For the text-containing cell, return its midpoint in (X, Y) coordinate format. 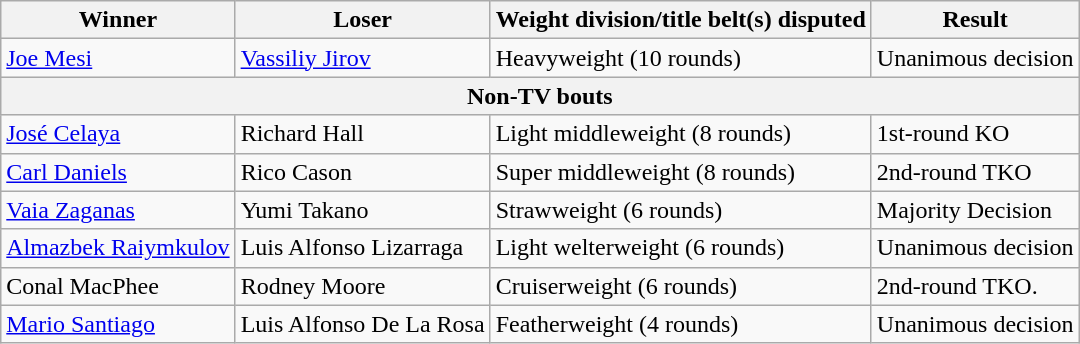
Vassiliy Jirov (362, 58)
Result (975, 20)
2nd-round TKO. (975, 286)
José Celaya (118, 134)
Richard Hall (362, 134)
Mario Santiago (118, 324)
Almazbek Raiymkulov (118, 248)
Winner (118, 20)
Joe Mesi (118, 58)
Luis Alfonso Lizarraga (362, 248)
Strawweight (6 rounds) (680, 210)
Cruiserweight (6 rounds) (680, 286)
Vaia Zaganas (118, 210)
Heavyweight (10 rounds) (680, 58)
Conal MacPhee (118, 286)
Rodney Moore (362, 286)
Weight division/title belt(s) disputed (680, 20)
Majority Decision (975, 210)
Loser (362, 20)
Carl Daniels (118, 172)
Light middleweight (8 rounds) (680, 134)
1st-round KO (975, 134)
Yumi Takano (362, 210)
Featherweight (4 rounds) (680, 324)
Non-TV bouts (540, 96)
Luis Alfonso De La Rosa (362, 324)
Super middleweight (8 rounds) (680, 172)
2nd-round TKO (975, 172)
Light welterweight (6 rounds) (680, 248)
Rico Cason (362, 172)
